Identify which cell holds the provided text, then report its [x, y] central coordinate. 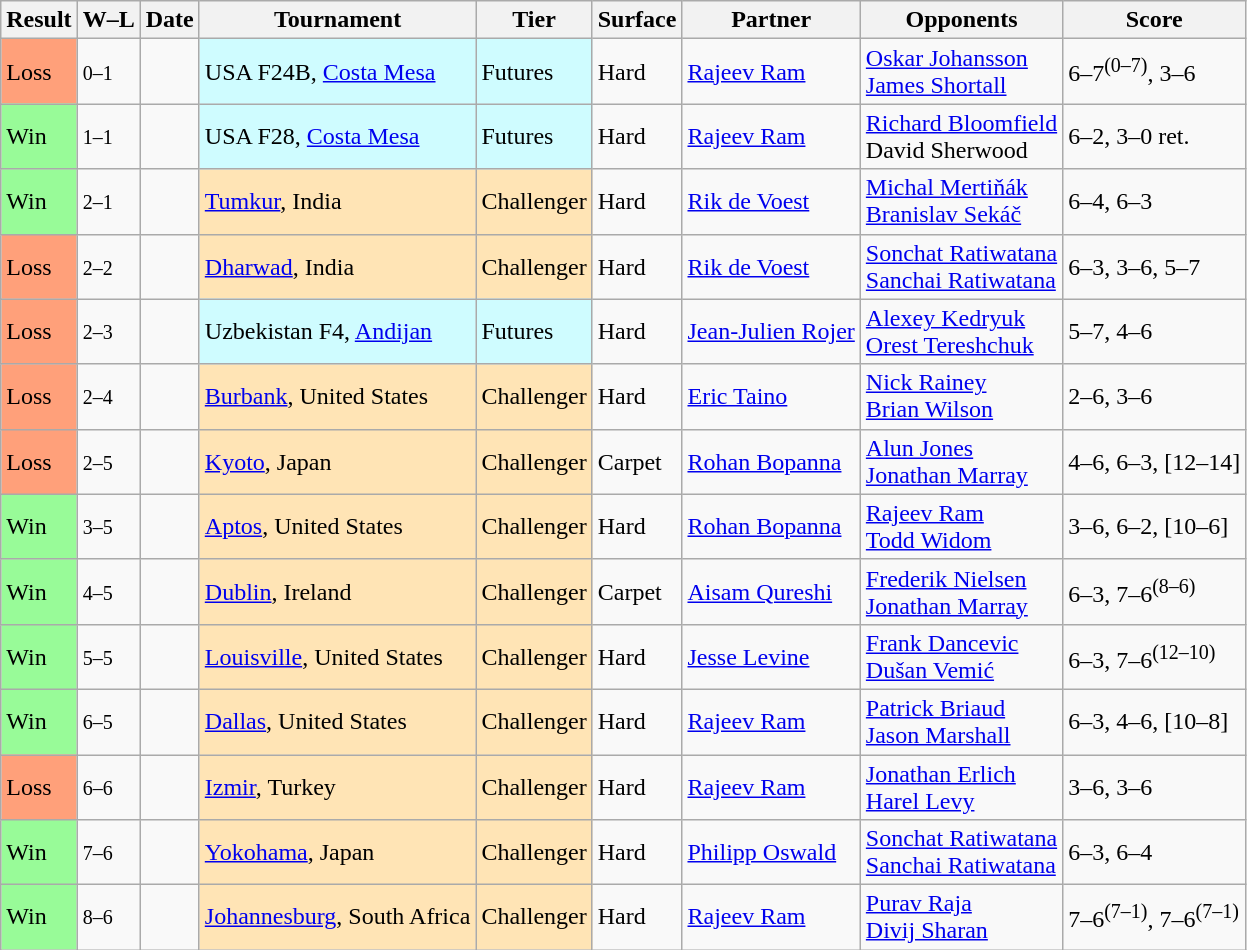
6–3, 3–6, 5–7 [1154, 266]
0–1 [108, 72]
7–6(7–1), 7–6(7–1) [1154, 918]
Nick Rainey Brian Wilson [961, 396]
6–3, 7–6(12–10) [1154, 656]
6–5 [108, 722]
Dublin, Ireland [338, 592]
Aisam Qureshi [771, 592]
W–L [108, 20]
6–3, 6–4 [1154, 852]
Tier [534, 20]
USA F24B, Costa Mesa [338, 72]
Michal Mertiňák Branislav Sekáč [961, 202]
Eric Taino [771, 396]
Izmir, Turkey [338, 786]
3–6, 3–6 [1154, 786]
Score [1154, 20]
Alexey Kedryuk Orest Tereshchuk [961, 332]
Tournament [338, 20]
2–3 [108, 332]
6–2, 3–0 ret. [1154, 136]
Frederik Nielsen Jonathan Marray [961, 592]
Jonathan Erlich Harel Levy [961, 786]
2–1 [108, 202]
6–3, 4–6, [10–8] [1154, 722]
Opponents [961, 20]
6–4, 6–3 [1154, 202]
Result [39, 20]
1–1 [108, 136]
Frank Dancevic Dušan Vemić [961, 656]
2–2 [108, 266]
Richard Bloomfield David Sherwood [961, 136]
Rajeev Ram Todd Widom [961, 526]
Johannesburg, South Africa [338, 918]
Partner [771, 20]
2–5 [108, 462]
2–6, 3–6 [1154, 396]
7–6 [108, 852]
8–6 [108, 918]
Uzbekistan F4, Andijan [338, 332]
4–6, 6–3, [12–14] [1154, 462]
Oskar Johansson James Shortall [961, 72]
USA F28, Costa Mesa [338, 136]
Jesse Levine [771, 656]
4–5 [108, 592]
3–6, 6–2, [10–6] [1154, 526]
Dharwad, India [338, 266]
6–3, 7–6(8–6) [1154, 592]
Louisville, United States [338, 656]
Purav Raja Divij Sharan [961, 918]
Surface [637, 20]
6–6 [108, 786]
6–7(0–7), 3–6 [1154, 72]
5–7, 4–6 [1154, 332]
Kyoto, Japan [338, 462]
Aptos, United States [338, 526]
Philipp Oswald [771, 852]
Alun Jones Jonathan Marray [961, 462]
2–4 [108, 396]
Dallas, United States [338, 722]
Tumkur, India [338, 202]
Jean-Julien Rojer [771, 332]
Date [170, 20]
Patrick Briaud Jason Marshall [961, 722]
5–5 [108, 656]
Yokohama, Japan [338, 852]
3–5 [108, 526]
Burbank, United States [338, 396]
